Output the (x, y) coordinate of the center of the cell containing the given text.  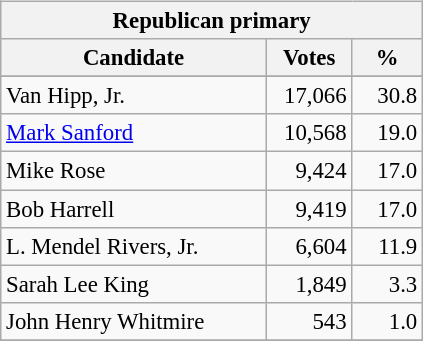
Candidate (134, 58)
Sarah Lee King (134, 284)
6,604 (309, 246)
19.0 (388, 133)
9,419 (309, 209)
Republican primary (212, 21)
9,424 (309, 171)
17,066 (309, 96)
Bob Harrell (134, 209)
10,568 (309, 133)
Votes (309, 58)
L. Mendel Rivers, Jr. (134, 246)
11.9 (388, 246)
1.0 (388, 321)
John Henry Whitmire (134, 321)
Mike Rose (134, 171)
1,849 (309, 284)
543 (309, 321)
30.8 (388, 96)
% (388, 58)
3.3 (388, 284)
Van Hipp, Jr. (134, 96)
Mark Sanford (134, 133)
